Return (X, Y) of the center of cell containing provided text 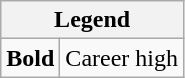
Career high (122, 58)
Bold (30, 58)
Legend (92, 20)
